For the text-containing cell, return its midpoint in (x, y) coordinate format. 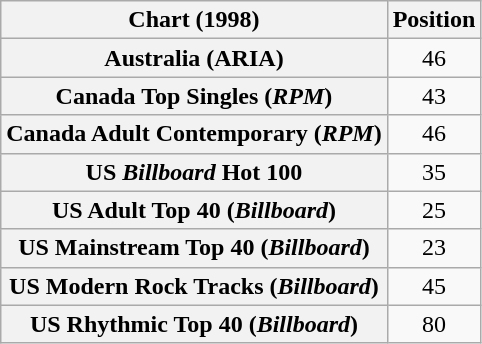
US Billboard Hot 100 (194, 172)
23 (434, 248)
US Rhythmic Top 40 (Billboard) (194, 324)
Position (434, 20)
25 (434, 210)
80 (434, 324)
43 (434, 96)
US Modern Rock Tracks (Billboard) (194, 286)
45 (434, 286)
Canada Top Singles (RPM) (194, 96)
US Adult Top 40 (Billboard) (194, 210)
Australia (ARIA) (194, 58)
Chart (1998) (194, 20)
Canada Adult Contemporary (RPM) (194, 134)
US Mainstream Top 40 (Billboard) (194, 248)
35 (434, 172)
